Provide the [X, Y] coordinate of the cell's center where the given text is located.  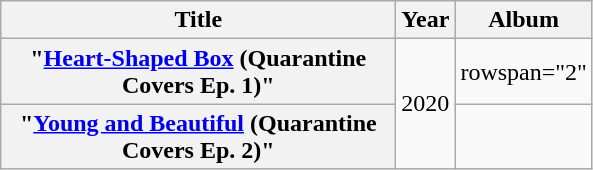
Year [426, 20]
Album [524, 20]
2020 [426, 104]
"Young and Beautiful (Quarantine Covers Ep. 2)" [198, 136]
rowspan="2" [524, 72]
Title [198, 20]
"Heart-Shaped Box (Quarantine Covers Ep. 1)" [198, 72]
